Search for the cell housing the specified text and yield its [x, y] center coordinate. 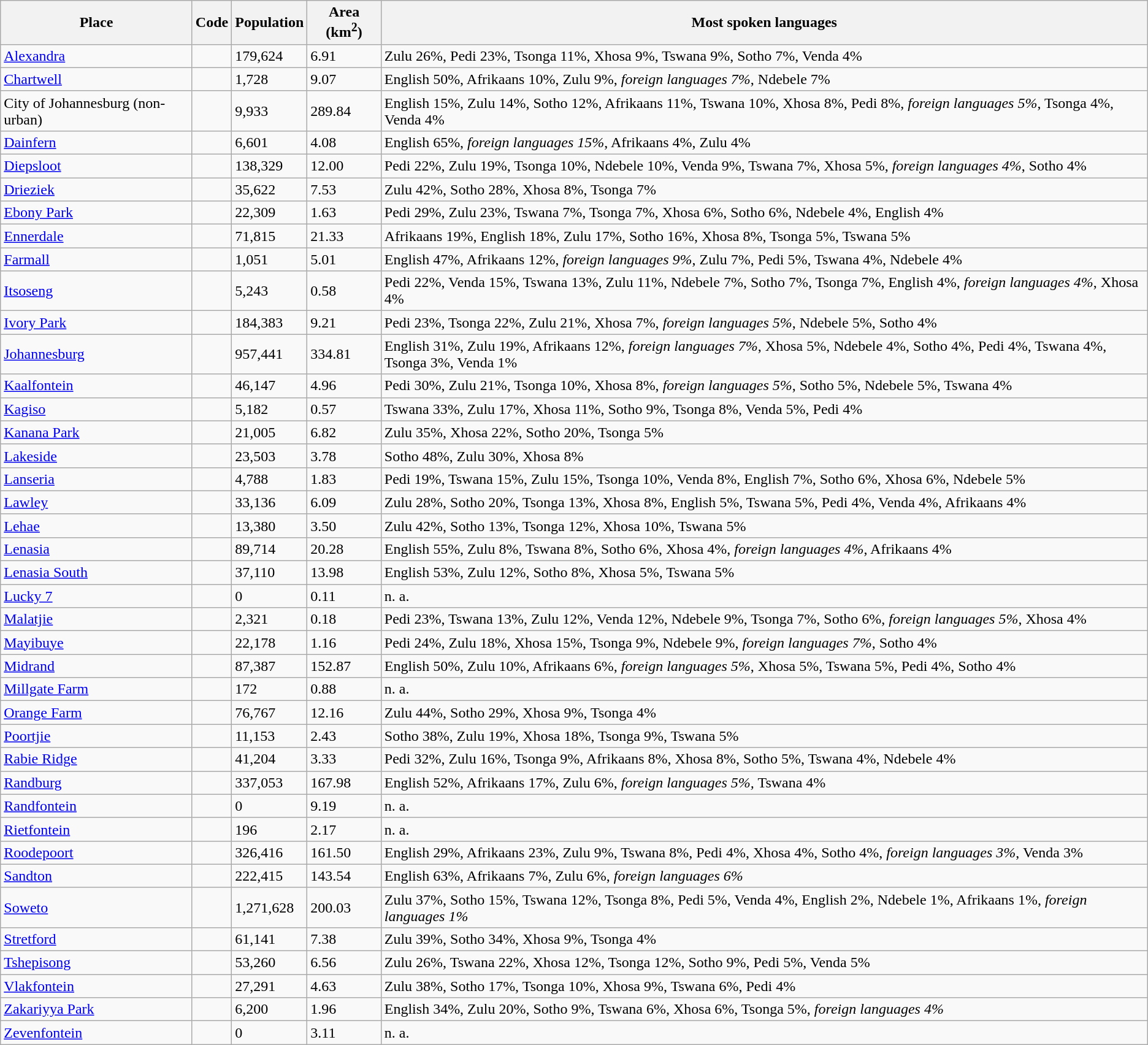
61,141 [270, 939]
1.96 [344, 1009]
2,321 [270, 619]
184,383 [270, 323]
1,051 [270, 259]
English 29%, Afrikaans 23%, Zulu 9%, Tswana 8%, Pedi 4%, Xhosa 4%, Sotho 4%, foreign languages 3%, Venda 3% [764, 852]
23,503 [270, 456]
1,271,628 [270, 908]
143.54 [344, 876]
Sotho 38%, Zulu 19%, Xhosa 18%, Tsonga 9%, Tswana 5% [764, 736]
27,291 [270, 986]
11,153 [270, 736]
English 31%, Zulu 19%, Afrikaans 12%, foreign languages 7%, Xhosa 5%, Ndebele 4%, Sotho 4%, Pedi 4%, Tswana 4%, Tsonga 3%, Venda 1% [764, 354]
12.16 [344, 713]
Rietfontein [97, 829]
Zulu 35%, Xhosa 22%, Sotho 20%, Tsonga 5% [764, 432]
Tswana 33%, Zulu 17%, Xhosa 11%, Sotho 9%, Tsonga 8%, Venda 5%, Pedi 4% [764, 409]
0.11 [344, 596]
Lawley [97, 502]
3.78 [344, 456]
Lanseria [97, 479]
Zulu 42%, Sotho 28%, Xhosa 8%, Tsonga 7% [764, 189]
2.43 [344, 736]
Orange Farm [97, 713]
Mayibuye [97, 643]
Midrand [97, 666]
89,714 [270, 549]
Zulu 26%, Tswana 22%, Xhosa 12%, Tsonga 12%, Sotho 9%, Pedi 5%, Venda 5% [764, 963]
Zakariyya Park [97, 1009]
138,329 [270, 166]
Pedi 29%, Zulu 23%, Tswana 7%, Tsonga 7%, Xhosa 6%, Sotho 6%, Ndebele 4%, English 4% [764, 213]
334.81 [344, 354]
Pedi 24%, Zulu 18%, Xhosa 15%, Tsonga 9%, Ndebele 9%, foreign languages 7%, Sotho 4% [764, 643]
3.50 [344, 526]
0.57 [344, 409]
Farmall [97, 259]
Pedi 30%, Zulu 21%, Tsonga 10%, Xhosa 8%, foreign languages 5%, Sotho 5%, Ndebele 5%, Tswana 4% [764, 386]
22,178 [270, 643]
0.88 [344, 689]
Zulu 39%, Sotho 34%, Xhosa 9%, Tsonga 4% [764, 939]
2.17 [344, 829]
English 55%, Zulu 8%, Tswana 8%, Sotho 6%, Xhosa 4%, foreign languages 4%, Afrikaans 4% [764, 549]
46,147 [270, 386]
English 50%, Zulu 10%, Afrikaans 6%, foreign languages 5%, Xhosa 5%, Tswana 5%, Pedi 4%, Sotho 4% [764, 666]
Millgate Farm [97, 689]
200.03 [344, 908]
Itsoseng [97, 291]
1,728 [270, 79]
172 [270, 689]
Rabie Ridge [97, 759]
Pedi 22%, Zulu 19%, Tsonga 10%, Ndebele 10%, Venda 9%, Tswana 7%, Xhosa 5%, foreign languages 4%, Sotho 4% [764, 166]
Pedi 23%, Tswana 13%, Zulu 12%, Venda 12%, Ndebele 9%, Tsonga 7%, Sotho 6%, foreign languages 5%, Xhosa 4% [764, 619]
Johannesburg [97, 354]
Kaalfontein [97, 386]
Roodepoort [97, 852]
4,788 [270, 479]
Sandton [97, 876]
35,622 [270, 189]
English 53%, Zulu 12%, Sotho 8%, Xhosa 5%, Tswana 5% [764, 573]
Poortjie [97, 736]
7.38 [344, 939]
Ennerdale [97, 236]
Ivory Park [97, 323]
222,415 [270, 876]
5,182 [270, 409]
9,933 [270, 110]
Zulu 38%, Sotho 17%, Tsonga 10%, Xhosa 9%, Tswana 6%, Pedi 4% [764, 986]
Pedi 19%, Tswana 15%, Zulu 15%, Tsonga 10%, Venda 8%, English 7%, Sotho 6%, Xhosa 6%, Ndebele 5% [764, 479]
0.58 [344, 291]
Drieziek [97, 189]
5.01 [344, 259]
Place [97, 23]
41,204 [270, 759]
13.98 [344, 573]
0.18 [344, 619]
Kanana Park [97, 432]
City of Johannesburg (non-urban) [97, 110]
Pedi 22%, Venda 15%, Tswana 13%, Zulu 11%, Ndebele 7%, Sotho 7%, Tsonga 7%, English 4%, foreign languages 4%, Xhosa 4% [764, 291]
English 47%, Afrikaans 12%, foreign languages 9%, Zulu 7%, Pedi 5%, Tswana 4%, Ndebele 4% [764, 259]
167.98 [344, 783]
Zulu 28%, Sotho 20%, Tsonga 13%, Xhosa 8%, English 5%, Tswana 5%, Pedi 4%, Venda 4%, Afrikaans 4% [764, 502]
33,136 [270, 502]
87,387 [270, 666]
4.08 [344, 142]
Pedi 23%, Tsonga 22%, Zulu 21%, Xhosa 7%, foreign languages 5%, Ndebele 5%, Sotho 4% [764, 323]
289.84 [344, 110]
Stretford [97, 939]
9.19 [344, 806]
196 [270, 829]
161.50 [344, 852]
English 52%, Afrikaans 17%, Zulu 6%, foreign languages 5%, Tswana 4% [764, 783]
3.33 [344, 759]
152.87 [344, 666]
9.07 [344, 79]
Ebony Park [97, 213]
Diepsloot [97, 166]
Randburg [97, 783]
Zevenfontein [97, 1033]
6.82 [344, 432]
Zulu 44%, Sotho 29%, Xhosa 9%, Tsonga 4% [764, 713]
Pedi 32%, Zulu 16%, Tsonga 9%, Afrikaans 8%, Xhosa 8%, Sotho 5%, Tswana 4%, Ndebele 4% [764, 759]
Code [212, 23]
Kagiso [97, 409]
Lenasia [97, 549]
Lakeside [97, 456]
1.63 [344, 213]
7.53 [344, 189]
37,110 [270, 573]
1.83 [344, 479]
Zulu 42%, Sotho 13%, Tsonga 12%, Xhosa 10%, Tswana 5% [764, 526]
English 34%, Zulu 20%, Sotho 9%, Tswana 6%, Xhosa 6%, Tsonga 5%, foreign languages 4% [764, 1009]
English 63%, Afrikaans 7%, Zulu 6%, foreign languages 6% [764, 876]
6,601 [270, 142]
Soweto [97, 908]
6.56 [344, 963]
Chartwell [97, 79]
53,260 [270, 963]
Afrikaans 19%, English 18%, Zulu 17%, Sotho 16%, Xhosa 8%, Tsonga 5%, Tswana 5% [764, 236]
4.63 [344, 986]
179,624 [270, 56]
20.28 [344, 549]
Population [270, 23]
957,441 [270, 354]
Vlakfontein [97, 986]
6.09 [344, 502]
Alexandra [97, 56]
21,005 [270, 432]
12.00 [344, 166]
337,053 [270, 783]
5,243 [270, 291]
21.33 [344, 236]
Zulu 37%, Sotho 15%, Tswana 12%, Tsonga 8%, Pedi 5%, Venda 4%, English 2%, Ndebele 1%, Afrikaans 1%, foreign languages 1% [764, 908]
Lehae [97, 526]
76,767 [270, 713]
4.96 [344, 386]
3.11 [344, 1033]
Lucky 7 [97, 596]
English 50%, Afrikaans 10%, Zulu 9%, foreign languages 7%, Ndebele 7% [764, 79]
1.16 [344, 643]
Area (km2) [344, 23]
Dainfern [97, 142]
22,309 [270, 213]
6,200 [270, 1009]
Sotho 48%, Zulu 30%, Xhosa 8% [764, 456]
13,380 [270, 526]
9.21 [344, 323]
6.91 [344, 56]
326,416 [270, 852]
71,815 [270, 236]
Malatjie [97, 619]
English 15%, Zulu 14%, Sotho 12%, Afrikaans 11%, Tswana 10%, Xhosa 8%, Pedi 8%, foreign languages 5%, Tsonga 4%, Venda 4% [764, 110]
Tshepisong [97, 963]
English 65%, foreign languages 15%, Afrikaans 4%, Zulu 4% [764, 142]
Most spoken languages [764, 23]
Zulu 26%, Pedi 23%, Tsonga 11%, Xhosa 9%, Tswana 9%, Sotho 7%, Venda 4% [764, 56]
Lenasia South [97, 573]
Randfontein [97, 806]
